Extract the (x, y) coordinate from the center of the cell holding the provided text.  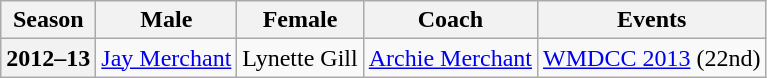
WMDCC 2013 (22nd) (652, 58)
Jay Merchant (166, 58)
Events (652, 20)
Season (48, 20)
Coach (450, 20)
Lynette Gill (300, 58)
Archie Merchant (450, 58)
Female (300, 20)
2012–13 (48, 58)
Male (166, 20)
